Determine the [X, Y] coordinate at the center of the cell enclosing the given text.  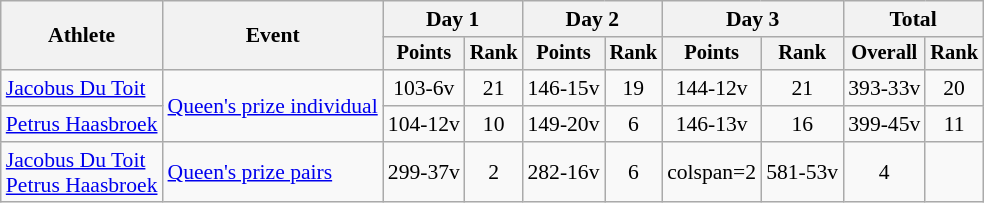
Queen's prize pairs [273, 172]
Day 2 [592, 19]
144-12v [712, 88]
Jacobus Du Toit [82, 88]
Queen's prize individual [273, 106]
4 [884, 172]
Day 1 [453, 19]
Event [273, 36]
103-6v [424, 88]
colspan=2 [712, 172]
19 [634, 88]
20 [954, 88]
11 [954, 124]
Petrus Haasbroek [82, 124]
10 [494, 124]
16 [802, 124]
146-13v [712, 124]
299-37v [424, 172]
Overall [884, 54]
Total [913, 19]
104-12v [424, 124]
146-15v [563, 88]
Day 3 [752, 19]
Athlete [82, 36]
399-45v [884, 124]
149-20v [563, 124]
393-33v [884, 88]
2 [494, 172]
581-53v [802, 172]
Jacobus Du ToitPetrus Haasbroek [82, 172]
282-16v [563, 172]
